Identify which cell holds the provided text, then report its (X, Y) central coordinate. 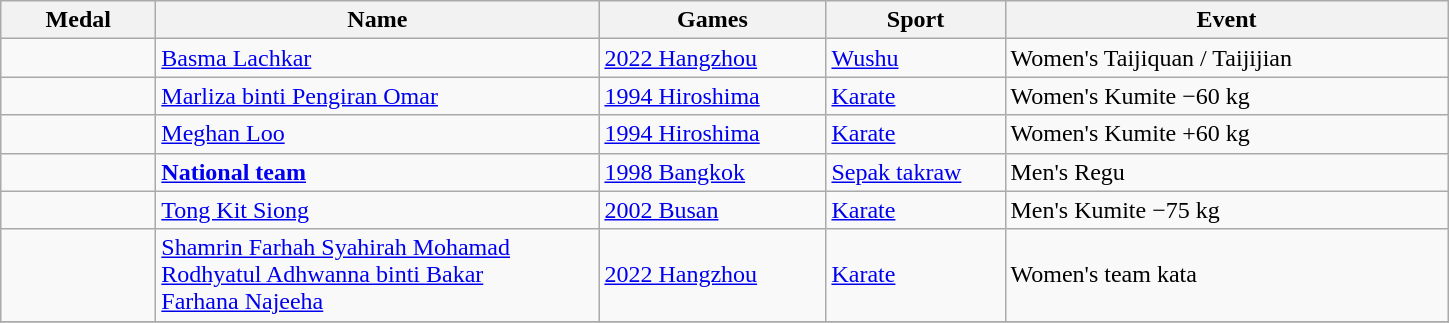
Wushu (916, 58)
Meghan Loo (378, 134)
Women's team kata (1226, 275)
1998 Bangkok (712, 172)
2002 Busan (712, 210)
Games (712, 20)
Basma Lachkar (378, 58)
Tong Kit Siong (378, 210)
Medal (78, 20)
Sepak takraw (916, 172)
Sport (916, 20)
Name (378, 20)
Men's Kumite −75 kg (1226, 210)
Men's Regu (1226, 172)
Women's Kumite −60 kg (1226, 96)
Women's Taijiquan / Taijijian (1226, 58)
Shamrin Farhah Syahirah MohamadRodhyatul Adhwanna binti BakarFarhana Najeeha (378, 275)
Marliza binti Pengiran Omar (378, 96)
Women's Kumite +60 kg (1226, 134)
National team (378, 172)
Event (1226, 20)
